Search for the cell housing the specified text and yield its [X, Y] center coordinate. 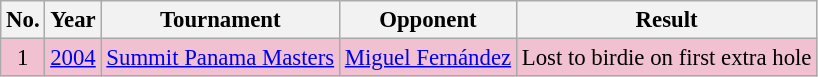
No. [23, 20]
Year [73, 20]
Lost to birdie on first extra hole [666, 58]
Result [666, 20]
2004 [73, 58]
Opponent [428, 20]
Tournament [220, 20]
Summit Panama Masters [220, 58]
1 [23, 58]
Miguel Fernández [428, 58]
